Extract the [x, y] coordinate from the center of the cell holding the provided text.  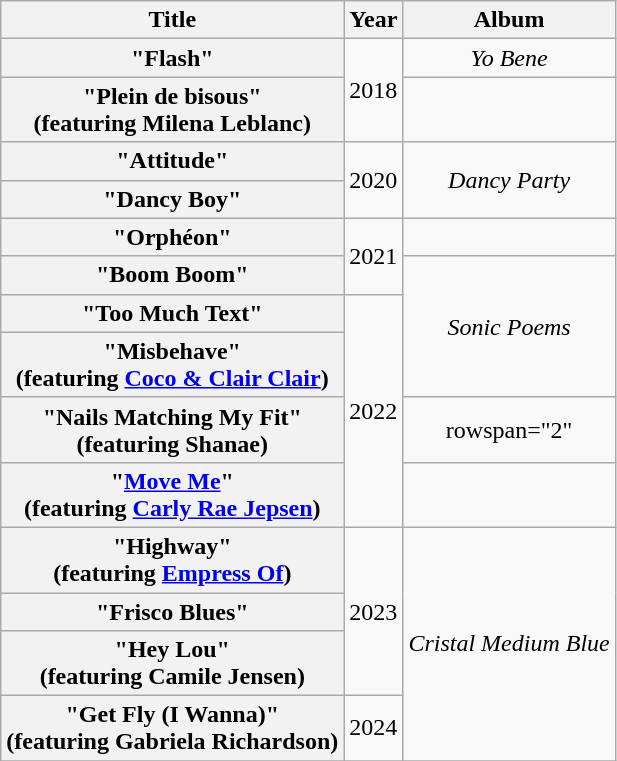
Sonic Poems [509, 326]
"Frisco Blues" [172, 611]
2021 [374, 256]
"Misbehave" (featuring Coco & Clair Clair) [172, 364]
Title [172, 20]
"Orphéon" [172, 237]
"Get Fly (I Wanna)" (featuring Gabriela Richardson) [172, 728]
"Attitude" [172, 161]
"Nails Matching My Fit" (featuring Shanae) [172, 430]
Album [509, 20]
Yo Bene [509, 58]
"Dancy Boy" [172, 199]
2020 [374, 180]
2024 [374, 728]
2018 [374, 90]
Year [374, 20]
Dancy Party [509, 180]
Cristal Medium Blue [509, 644]
2022 [374, 410]
"Highway" (featuring Empress Of) [172, 560]
rowspan="2" [509, 430]
"Too Much Text" [172, 313]
"Hey Lou" (featuring Camile Jensen) [172, 664]
"Flash" [172, 58]
"Move Me" (featuring Carly Rae Jepsen) [172, 494]
"Plein de bisous" (featuring Milena Leblanc) [172, 110]
2023 [374, 611]
"Boom Boom" [172, 275]
